Pinpoint the cell where the given text exists, returning its (x, y) midpoint coordinate. 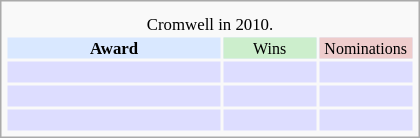
Cromwell in 2010. (210, 24)
Award (114, 48)
Nominations (366, 48)
Wins (270, 48)
